Find where the given text appears and provide that cell's center as (x, y) coordinate. 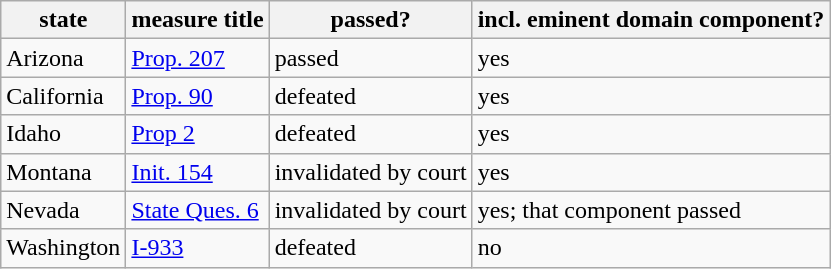
yes; that component passed (651, 210)
Prop. 207 (198, 58)
Nevada (64, 210)
passed (370, 58)
California (64, 96)
Prop 2 (198, 134)
state (64, 20)
no (651, 248)
measure title (198, 20)
Washington (64, 248)
Idaho (64, 134)
State Ques. 6 (198, 210)
Arizona (64, 58)
Montana (64, 172)
incl. eminent domain component? (651, 20)
Init. 154 (198, 172)
passed? (370, 20)
Prop. 90 (198, 96)
I-933 (198, 248)
